Determine the [X, Y] coordinate at the center of the cell enclosing the given text.  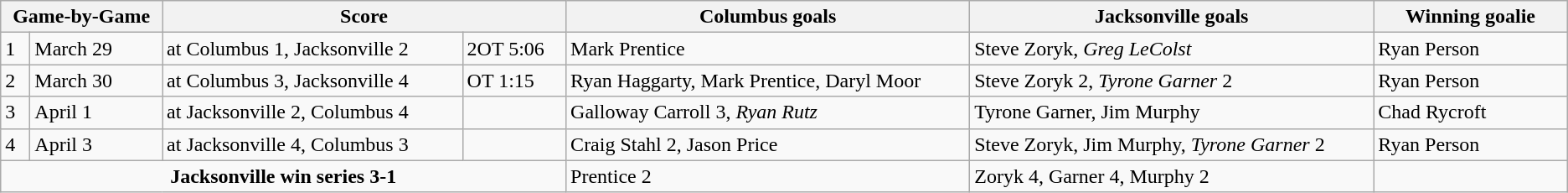
Jacksonville win series 3-1 [283, 176]
Jacksonville goals [1172, 17]
March 29 [96, 49]
Mark Prentice [768, 49]
at Jacksonville 4, Columbus 3 [313, 144]
4 [15, 144]
Prentice 2 [768, 176]
1 [15, 49]
2OT 5:06 [514, 49]
3 [15, 112]
at Jacksonville 2, Columbus 4 [313, 112]
Galloway Carroll 3, Ryan Rutz [768, 112]
at Columbus 3, Jacksonville 4 [313, 81]
Winning goalie [1471, 17]
Chad Rycroft [1471, 112]
OT 1:15 [514, 81]
Ryan Haggarty, Mark Prentice, Daryl Moor [768, 81]
March 30 [96, 81]
Craig Stahl 2, Jason Price [768, 144]
Tyrone Garner, Jim Murphy [1172, 112]
Steve Zoryk 2, Tyrone Garner 2 [1172, 81]
April 3 [96, 144]
Zoryk 4, Garner 4, Murphy 2 [1172, 176]
Score [364, 17]
Game-by-Game [82, 17]
2 [15, 81]
Steve Zoryk, Jim Murphy, Tyrone Garner 2 [1172, 144]
Columbus goals [768, 17]
Steve Zoryk, Greg LeColst [1172, 49]
at Columbus 1, Jacksonville 2 [313, 49]
April 1 [96, 112]
